Determine the (X, Y) coordinate at the center of the cell enclosing the given text.  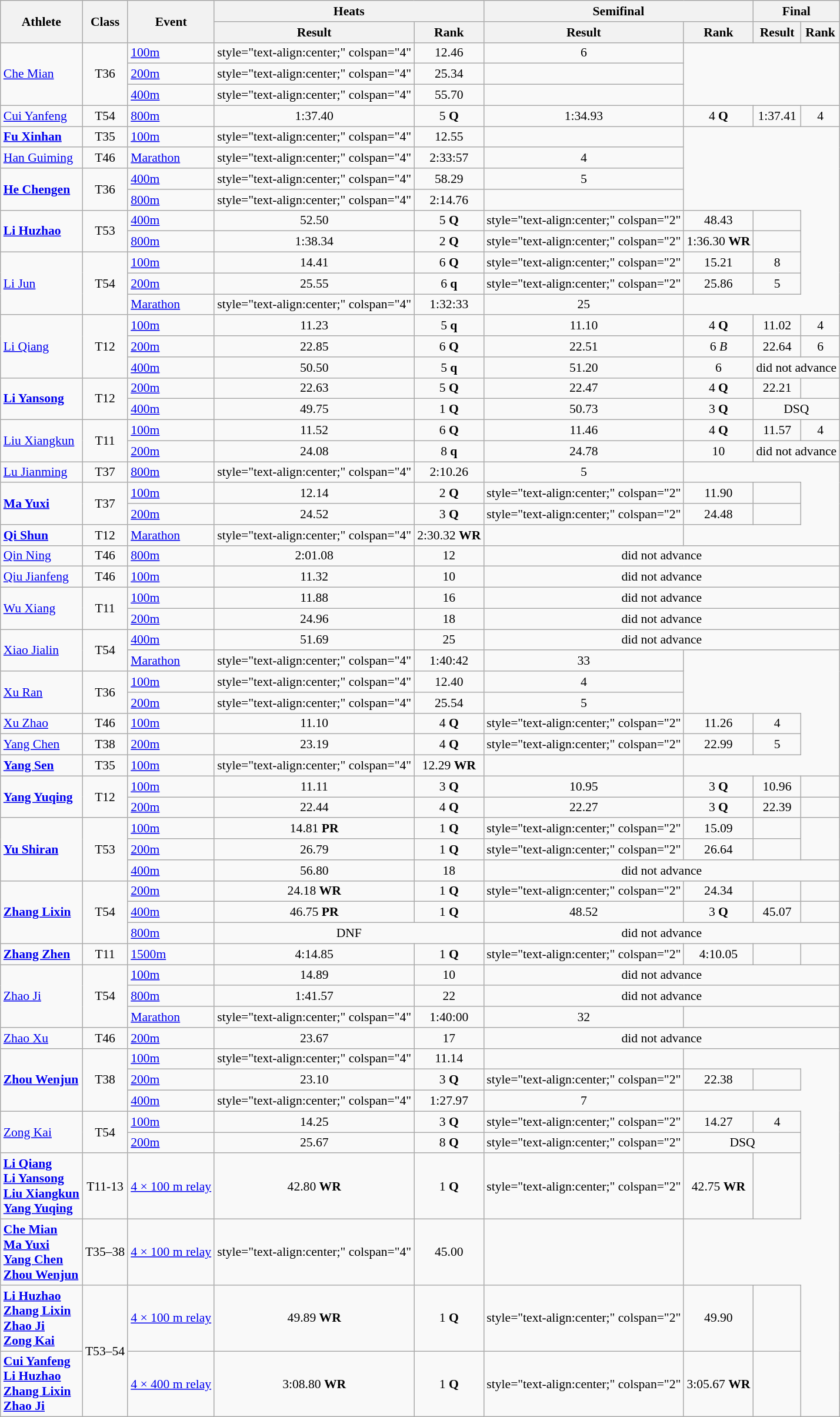
4:10.05 (718, 954)
1:37.41 (776, 116)
25.54 (449, 703)
Xu Zhao (41, 723)
46.75 PR (314, 912)
11.26 (718, 723)
22.85 (314, 346)
10.96 (776, 786)
7 (584, 1101)
4:14.85 (314, 954)
24.96 (314, 619)
Wu Xiang (41, 608)
49.89 WR (314, 1318)
Heats (349, 11)
22.51 (584, 346)
1:32:33 (449, 305)
14.41 (314, 263)
23.10 (314, 1080)
Cui Yanfeng Li Huzhao Zhang Lixin Zhao Ji (41, 1384)
12 (449, 556)
Zhang Zhen (41, 954)
32 (584, 1017)
Cui Yanfeng (41, 116)
14.27 (718, 1122)
11.02 (776, 326)
Qi Shun (41, 535)
8 Q (449, 1143)
Zhao Xu (41, 1038)
24.52 (314, 514)
12.29 WR (449, 766)
Fu Xinhan (41, 137)
15.21 (718, 263)
Han Guiming (41, 158)
12.14 (314, 494)
2:01.08 (314, 556)
26.64 (718, 849)
8 (776, 263)
56.80 (314, 871)
24.34 (718, 891)
Class (105, 21)
22.21 (776, 388)
2:30.32 WR (449, 535)
55.70 (449, 95)
Liu Xiangkun (41, 441)
1:40:42 (449, 661)
12.55 (449, 137)
11.14 (449, 1059)
1:41.57 (314, 996)
23.67 (314, 1038)
45.07 (776, 912)
He Chengen (41, 189)
51.69 (314, 640)
22.38 (718, 1080)
Ma Yuxi (41, 504)
Li Qiang (41, 347)
11.88 (314, 598)
33 (584, 661)
24.18 WR (314, 891)
Zong Kai (41, 1132)
T53–54 (105, 1351)
22 (449, 996)
22.44 (314, 808)
22.27 (584, 808)
1:37.40 (314, 116)
Semifinal (618, 11)
8 q (449, 451)
Li Huzhao (41, 231)
26.79 (314, 849)
Qiu Jianfeng (41, 577)
50.50 (314, 368)
49.90 (718, 1318)
11.32 (314, 577)
10.95 (584, 786)
3:08.80 WR (314, 1384)
11.23 (314, 326)
1:38.34 (314, 242)
42.75 WR (718, 1186)
11.46 (584, 431)
12.40 (449, 682)
50.73 (584, 409)
2:33:57 (449, 158)
T35–38 (105, 1252)
Yang Sen (41, 766)
Che Mian Ma Yuxi Yang Chen Zhou Wenjun (41, 1252)
Yang Yuqing (41, 796)
25.55 (314, 284)
11.90 (718, 494)
Yang Chen (41, 745)
12.46 (449, 53)
Yu Shiran (41, 849)
23.19 (314, 745)
Li Yansong (41, 399)
1:40:00 (449, 1017)
17 (449, 1038)
14.25 (314, 1122)
11.57 (776, 431)
Athlete (41, 21)
Li Jun (41, 284)
Che Mian (41, 74)
4 × 400 m relay (171, 1384)
1:34.93 (584, 116)
2:10.26 (449, 472)
3:05.67 WR (718, 1384)
58.29 (449, 179)
49.75 (314, 409)
48.52 (584, 912)
Zhao Ji (41, 996)
Zhang Lixin (41, 912)
16 (449, 598)
6 B (718, 346)
11.52 (314, 431)
42.80 WR (314, 1186)
25.67 (314, 1143)
25.86 (718, 284)
22.99 (718, 745)
24.48 (718, 514)
22.63 (314, 388)
52.50 (314, 221)
6 q (449, 284)
24.08 (314, 451)
Xiao Jialin (41, 651)
2:14.76 (449, 200)
15.09 (718, 829)
Event (171, 21)
1:27.97 (449, 1101)
Li Huzhao Zhang Lixin Zhao Ji Zong Kai (41, 1318)
22.47 (584, 388)
25.34 (449, 74)
Final (796, 11)
Qin Ning (41, 556)
1500m (171, 954)
11.11 (314, 786)
45.00 (449, 1252)
22.39 (776, 808)
1:36.30 WR (718, 242)
51.20 (584, 368)
24.78 (584, 451)
Li Qiang Li Yansong Liu Xiangkun Yang Yuqing (41, 1186)
Zhou Wenjun (41, 1080)
14.81 PR (314, 829)
T11-13 (105, 1186)
22.64 (776, 346)
Lu Jianming (41, 472)
Xu Ran (41, 692)
14.89 (314, 975)
DNF (349, 933)
48.43 (718, 221)
